Identify which cell holds the provided text, then report its (x, y) central coordinate. 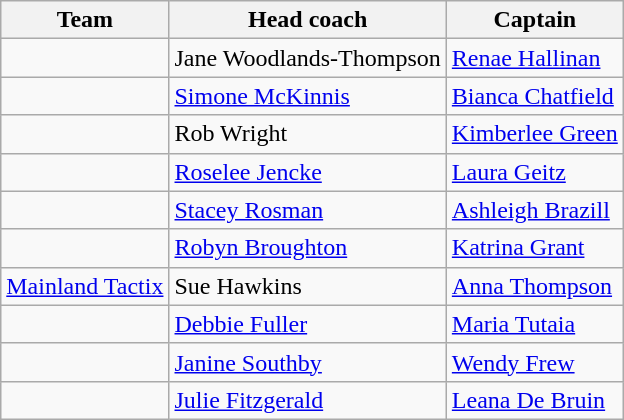
Janine Southby (308, 362)
Maria Tutaia (534, 324)
Captain (534, 20)
Leana De Bruin (534, 400)
Rob Wright (308, 134)
Roselee Jencke (308, 172)
Kimberlee Green (534, 134)
Wendy Frew (534, 362)
Stacey Rosman (308, 210)
Sue Hawkins (308, 286)
Head coach (308, 20)
Robyn Broughton (308, 248)
Team (85, 20)
Simone McKinnis (308, 96)
Mainland Tactix (85, 286)
Bianca Chatfield (534, 96)
Debbie Fuller (308, 324)
Julie Fitzgerald (308, 400)
Anna Thompson (534, 286)
Ashleigh Brazill (534, 210)
Katrina Grant (534, 248)
Jane Woodlands-Thompson (308, 58)
Laura Geitz (534, 172)
Renae Hallinan (534, 58)
